Locate the cell with the specified text and output its [X, Y] center coordinate. 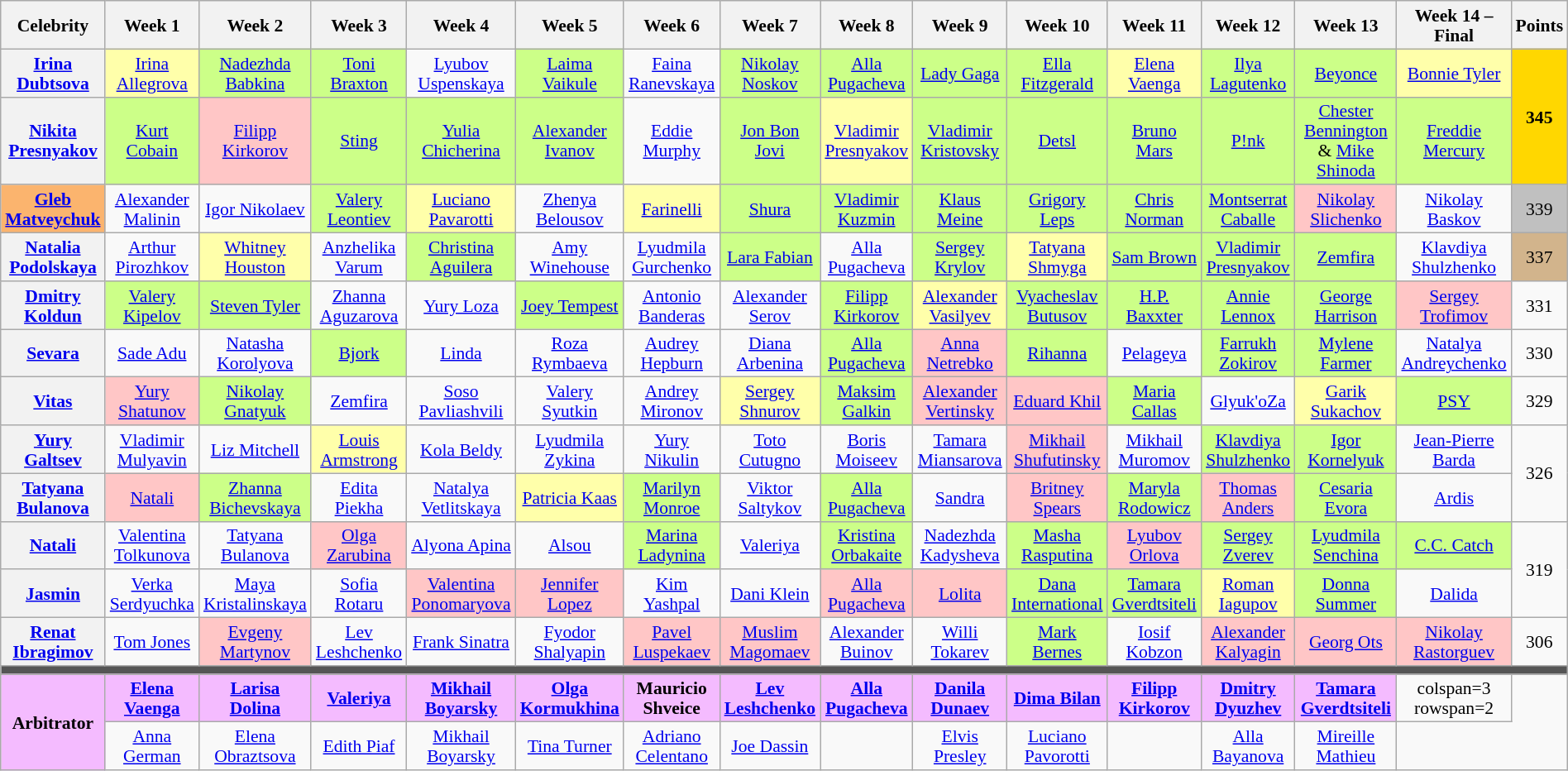
Tatyana Shmyga [1057, 257]
Lady Gaga [960, 73]
Igor Kornelyuk [1346, 449]
Edita Piekha [359, 497]
Arthur Pirozhkov [152, 257]
Marina Ladynina [672, 545]
Danila Dunaev [960, 698]
Eddie Murphy [672, 141]
Maryla Rodowicz [1154, 497]
Week 2 [255, 25]
Roman Iagupov [1248, 594]
Amy Winehouse [569, 257]
Luciano Pavorotti [1057, 746]
Audrey Hepburn [672, 353]
Dima Bilan [1057, 698]
Muslim Magomaev [770, 642]
Viktor Saltykov [770, 497]
Farrukh Zokirov [1248, 353]
Verka Serdyuchka [152, 594]
Nikolay Slichenko [1346, 209]
Olga Kormukhina [569, 698]
Joey Tempest [569, 305]
Glyuk'oZa [1248, 401]
Nikolay Gnatyuk [255, 401]
Beyonce [1346, 73]
Toni Braxton [359, 73]
Nikita Presnyakov [53, 141]
Christina Aguilera [461, 257]
Week 13 [1346, 25]
Vladimir Kuzmin [867, 209]
Week 1 [152, 25]
Farinelli [672, 209]
Maksim Galkin [867, 401]
Maya Kristalinskaya [255, 594]
Antonio Banderas [672, 305]
Lyudmila Zykina [569, 449]
Sevara [53, 353]
306 [1539, 642]
Detsl [1057, 141]
345 [1539, 117]
Diana Arbenina [770, 353]
Dmitry Dyuzhev [1248, 698]
Olga Zarubina [359, 545]
Anna Netrebko [960, 353]
Sam Brown [1154, 257]
Sergey Krylov [960, 257]
Joe Dassin [770, 746]
Valentina Ponomaryova [461, 594]
Dani Klein [770, 594]
Week 9 [960, 25]
Alexander Vertinsky [960, 401]
Montserrat Caballe [1248, 209]
Iosif Kobzon [1154, 642]
Jon Bon Jovi [770, 141]
Week 10 [1057, 25]
Valery Leontiev [359, 209]
Marilyn Monroe [672, 497]
329 [1539, 401]
Zhanna Bichevskaya [255, 497]
Elena Obraztsova [255, 746]
Alexander Ivanov [569, 141]
319 [1539, 569]
Zhanna Aguzarova [359, 305]
Jasmin [53, 594]
Alexander Kalyagin [1248, 642]
Elvis Presley [960, 746]
Tamara Miansarova [960, 449]
Liz Mitchell [255, 449]
Donna Summer [1346, 594]
Lyudmila Gurchenko [672, 257]
Kim Yashpal [672, 594]
Renat Ibragimov [53, 642]
339 [1539, 209]
Valentina Tolkunova [152, 545]
Anna German [152, 746]
Vyacheslav Butusov [1057, 305]
Alyona Apina [461, 545]
Mikhail Muromov [1154, 449]
P!nk [1248, 141]
Vladimir Mulyavin [152, 449]
George Harrison [1346, 305]
Week 8 [867, 25]
330 [1539, 353]
Tina Turner [569, 746]
Valery Syutkin [569, 401]
Freddie Mercury [1454, 141]
Valery Kipelov [152, 305]
Linda [461, 353]
Nadezhda Kadysheva [960, 545]
Yury Shatunov [152, 401]
Week 14 – Final [1454, 25]
Week 3 [359, 25]
Willi Tokarev [960, 642]
Alexander Buinov [867, 642]
Jennifer Lopez [569, 594]
colspan=3 rowspan=2 [1454, 698]
Nikolay Rastorguev [1454, 642]
Tom Jones [152, 642]
Maria Callas [1154, 401]
Nikolay Baskov [1454, 209]
Laima Vaikule [569, 73]
Bonnie Tyler [1454, 73]
Grigory Leps [1057, 209]
Eduard Khil [1057, 401]
Lyubov Orlova [1154, 545]
Week 11 [1154, 25]
Georg Ots [1346, 642]
Alexander Malinin [152, 209]
Pavel Luspekaev [672, 642]
Britney Spears [1057, 497]
Sade Adu [152, 353]
Boris Moiseev [867, 449]
Klaus Meine [960, 209]
Steven Tyler [255, 305]
Natalya Vetlitskaya [461, 497]
Bruno Mars [1154, 141]
Toto Cutugno [770, 449]
C.C. Catch [1454, 545]
Week 4 [461, 25]
Kristina Orbakaite [867, 545]
Yury Nikulin [672, 449]
Sofia Rotaru [359, 594]
Gleb Matveychuk [53, 209]
Yury Galtsev [53, 449]
Week 7 [770, 25]
Nadezhda Babkina [255, 73]
Whitney Houston [255, 257]
Sting [359, 141]
Alla Bayanova [1248, 746]
Lolita [960, 594]
Vitas [53, 401]
Masha Rasputina [1057, 545]
Points [1539, 25]
Roza Rymbaeva [569, 353]
Alexander Vasilyev [960, 305]
Pelageya [1154, 353]
Ilya Lagutenko [1248, 73]
Lyudmila Senchina [1346, 545]
Louis Armstrong [359, 449]
Larisa Dolina [255, 698]
Mauricio Shveice [672, 698]
Dalida [1454, 594]
Igor Nikolaev [255, 209]
326 [1539, 473]
Soso Pavliashvili [461, 401]
Mireille Mathieu [1346, 746]
Rihanna [1057, 353]
Kurt Cobain [152, 141]
Yury Loza [461, 305]
Kola Beldy [461, 449]
337 [1539, 257]
Frank Sinatra [461, 642]
Thomas Anders [1248, 497]
Anzhelika Varum [359, 257]
Chester Bennington & Mike Shinoda [1346, 141]
Mark Bernes [1057, 642]
PSY [1454, 401]
Luciano Pavarotti [461, 209]
Irina Allegrova [152, 73]
Fyodor Shalyapin [569, 642]
Irina Dubtsova [53, 73]
Lyubov Uspenskaya [461, 73]
Chris Norman [1154, 209]
Dana International [1057, 594]
Faina Ranevskaya [672, 73]
Adriano Celentano [672, 746]
Nikolay Noskov [770, 73]
Celebrity [53, 25]
Patricia Kaas [569, 497]
Sandra [960, 497]
Alsou [569, 545]
Week 12 [1248, 25]
Mylene Farmer [1346, 353]
Natalya Andreychenko [1454, 353]
Lara Fabian [770, 257]
Mikhail Shufutinsky [1057, 449]
Zhenya Belousov [569, 209]
Sergey Trofimov [1454, 305]
Arbitrator [53, 722]
Sergey Shnurov [770, 401]
Ardis [1454, 497]
Vladimir Kristovsky [960, 141]
Cesaria Evora [1346, 497]
331 [1539, 305]
Ella Fitzgerald [1057, 73]
Dmitry Koldun [53, 305]
Edith Piaf [359, 746]
Bjork [359, 353]
Garik Sukachov [1346, 401]
Sergey Zverev [1248, 545]
Week 5 [569, 25]
Natalia Podolskaya [53, 257]
Alexander Serov [770, 305]
Shura [770, 209]
Jean-Pierre Barda [1454, 449]
Andrey Mironov [672, 401]
Week 6 [672, 25]
Evgeny Martynov [255, 642]
H.P. Baxxter [1154, 305]
Annie Lennox [1248, 305]
Yulia Chicherina [461, 141]
Natasha Korolyova [255, 353]
